Find where the given text appears and provide that cell's center as (x, y) coordinate. 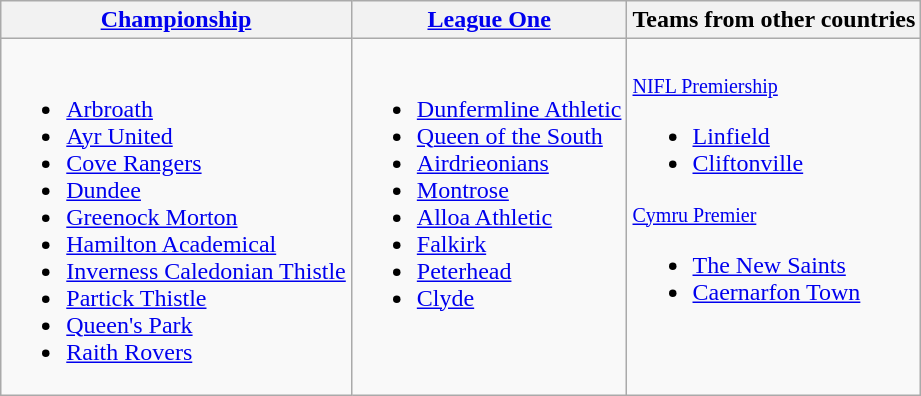
NIFL PremiershipLinfieldCliftonvilleCymru PremierThe New SaintsCaernarfon Town (774, 217)
Teams from other countries (774, 20)
Dunfermline AthleticQueen of the SouthAirdrieoniansMontroseAlloa AthleticFalkirkPeterheadClyde (489, 217)
League One (489, 20)
Championship (176, 20)
ArbroathAyr UnitedCove RangersDundeeGreenock MortonHamilton AcademicalInverness Caledonian ThistlePartick ThistleQueen's ParkRaith Rovers (176, 217)
